Find where the given text appears and provide that cell's center as (X, Y) coordinate. 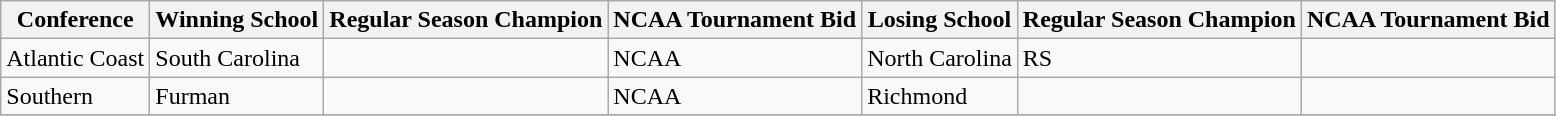
North Carolina (940, 58)
South Carolina (237, 58)
Conference (76, 20)
Richmond (940, 96)
RS (1159, 58)
Atlantic Coast (76, 58)
Winning School (237, 20)
Losing School (940, 20)
Southern (76, 96)
Furman (237, 96)
